Scan for the cell matching the given text and deliver its (x, y) coordinate at center. 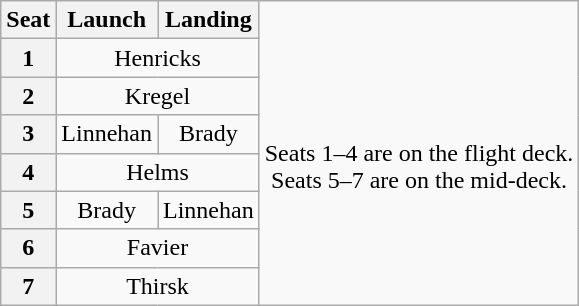
Thirsk (158, 286)
3 (28, 134)
Landing (209, 20)
Seat (28, 20)
4 (28, 172)
Helms (158, 172)
6 (28, 248)
5 (28, 210)
1 (28, 58)
7 (28, 286)
Favier (158, 248)
Launch (107, 20)
Seats 1–4 are on the flight deck.Seats 5–7 are on the mid-deck. (419, 153)
Henricks (158, 58)
Kregel (158, 96)
2 (28, 96)
